Return the (x, y) coordinate for the center point of the cell that contains the specified text.  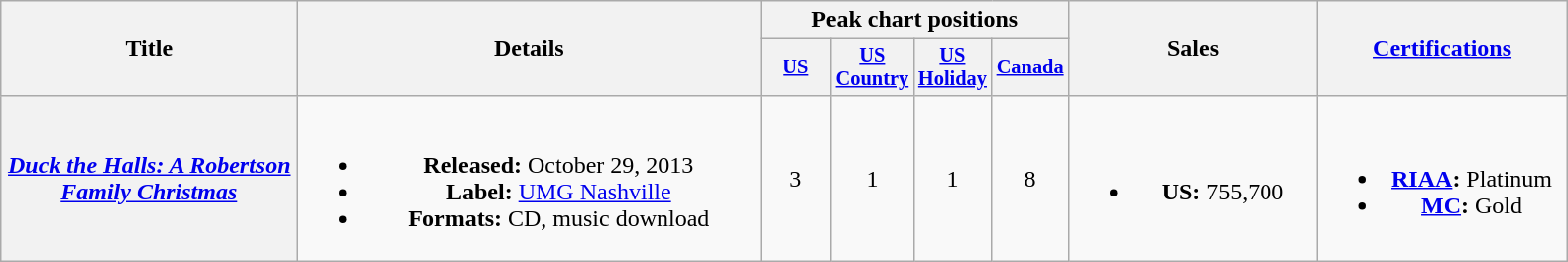
8 (1030, 179)
3 (795, 179)
US: 755,700 (1192, 179)
Canada (1030, 67)
Released: October 29, 2013Label: UMG NashvilleFormats: CD, music download (530, 179)
Duck the Halls: A Robertson Family Christmas (149, 179)
US Holiday (952, 67)
US Country (873, 67)
Certifications (1442, 49)
Peak chart positions (914, 20)
Title (149, 49)
US (795, 67)
RIAA: PlatinumMC: Gold (1442, 179)
Sales (1192, 49)
Details (530, 49)
